Provide the (X, Y) coordinate of the cell's center where the given text is located.  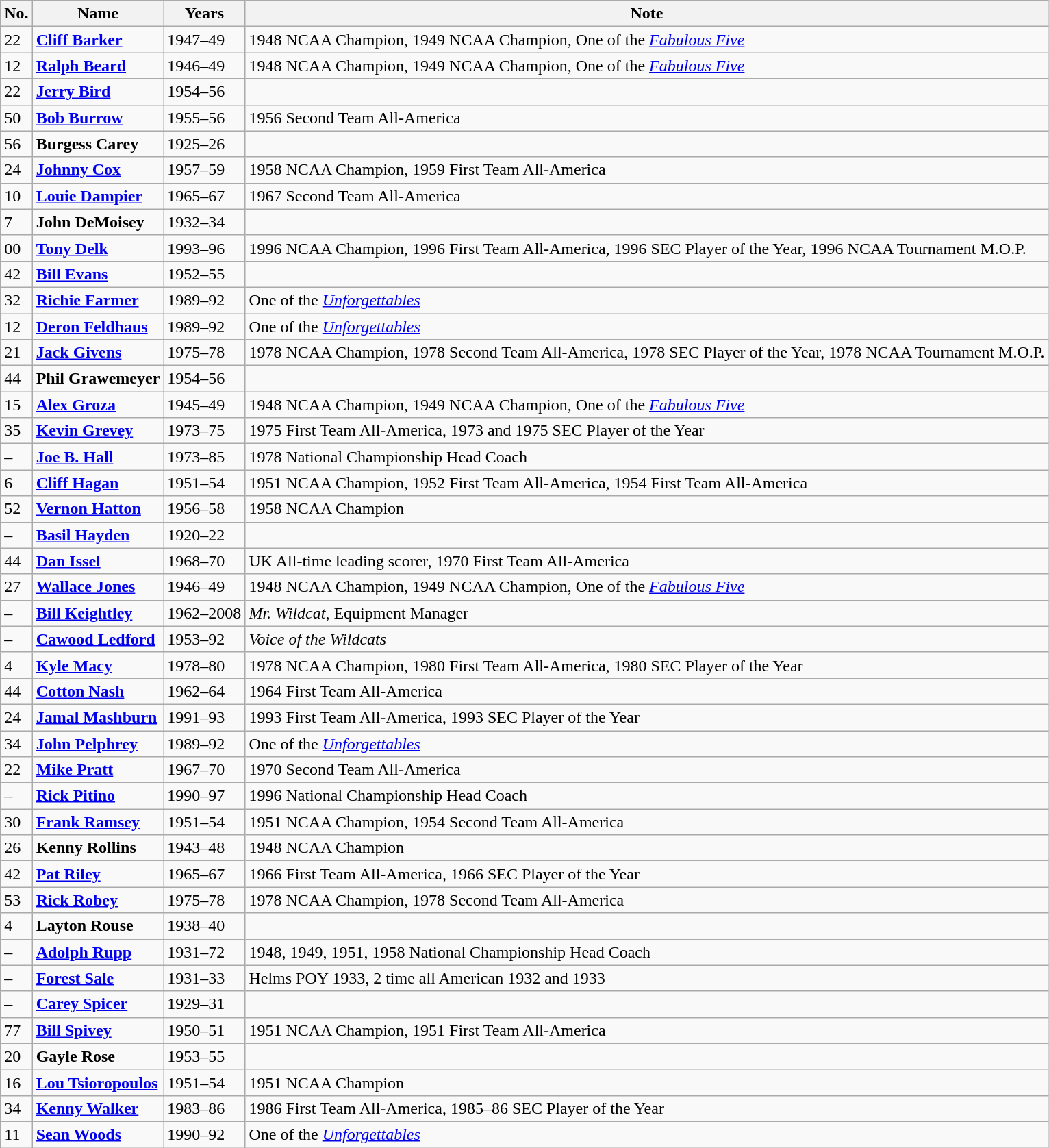
32 (16, 300)
Louie Dampier (98, 196)
Sean Woods (98, 1134)
1948 NCAA Champion (646, 848)
1967–70 (204, 770)
Kenny Rollins (98, 848)
Adolph Rupp (98, 952)
52 (16, 509)
6 (16, 483)
1978 National Championship Head Coach (646, 457)
Vernon Hatton (98, 509)
Jerry Bird (98, 92)
Name (98, 14)
Bob Burrow (98, 118)
Johnny Cox (98, 170)
1943–48 (204, 848)
Kevin Grevey (98, 431)
1996 National Championship Head Coach (646, 796)
1978 NCAA Champion, 1978 Second Team All-America, 1978 SEC Player of the Year, 1978 NCAA Tournament M.O.P. (646, 353)
1931–72 (204, 952)
Note (646, 14)
56 (16, 144)
15 (16, 405)
1962–64 (204, 691)
20 (16, 1056)
1953–92 (204, 639)
1945–49 (204, 405)
1968–70 (204, 561)
Basil Hayden (98, 535)
Voice of the Wildcats (646, 639)
Years (204, 14)
Mike Pratt (98, 770)
1975 First Team All-America, 1973 and 1975 SEC Player of the Year (646, 431)
Jack Givens (98, 353)
1951 NCAA Champion (646, 1082)
Cliff Hagan (98, 483)
Tony Delk (98, 248)
Kenny Walker (98, 1108)
Dan Issel (98, 561)
1993 First Team All-America, 1993 SEC Player of the Year (646, 717)
26 (16, 848)
1958 NCAA Champion (646, 509)
Helms POY 1933, 2 time all American 1932 and 1933 (646, 978)
Bill Spivey (98, 1030)
1951 NCAA Champion, 1951 First Team All-America (646, 1030)
John Pelphrey (98, 743)
Cotton Nash (98, 691)
50 (16, 118)
1996 NCAA Champion, 1996 First Team All-America, 1996 SEC Player of the Year, 1996 NCAA Tournament M.O.P. (646, 248)
1957–59 (204, 170)
1951 NCAA Champion, 1952 First Team All-America, 1954 First Team All-America (646, 483)
1920–22 (204, 535)
1925–26 (204, 144)
1973–85 (204, 457)
1951 NCAA Champion, 1954 Second Team All-America (646, 822)
1978–80 (204, 665)
1990–97 (204, 796)
Phil Grawemeyer (98, 379)
1950–51 (204, 1030)
1964 First Team All-America (646, 691)
1978 NCAA Champion, 1978 Second Team All-America (646, 900)
Pat Riley (98, 874)
UK All-time leading scorer, 1970 First Team All-America (646, 561)
53 (16, 900)
21 (16, 353)
1983–86 (204, 1108)
Jamal Mashburn (98, 717)
11 (16, 1134)
30 (16, 822)
1948, 1949, 1951, 1958 National Championship Head Coach (646, 952)
Joe B. Hall (98, 457)
1956–58 (204, 509)
1956 Second Team All-America (646, 118)
1962–2008 (204, 613)
10 (16, 196)
John DeMoisey (98, 222)
1990–92 (204, 1134)
1931–33 (204, 978)
Ralph Beard (98, 66)
Kyle Macy (98, 665)
Bill Evans (98, 274)
1993–96 (204, 248)
Deron Feldhaus (98, 327)
1967 Second Team All-America (646, 196)
1973–75 (204, 431)
1947–49 (204, 40)
Wallace Jones (98, 587)
Carey Spicer (98, 1004)
Cliff Barker (98, 40)
Frank Ramsey (98, 822)
Bill Keightley (98, 613)
1978 NCAA Champion, 1980 First Team All-America, 1980 SEC Player of the Year (646, 665)
16 (16, 1082)
Alex Groza (98, 405)
00 (16, 248)
1932–34 (204, 222)
Lou Tsioropoulos (98, 1082)
27 (16, 587)
7 (16, 222)
Gayle Rose (98, 1056)
1929–31 (204, 1004)
Burgess Carey (98, 144)
Rick Pitino (98, 796)
Mr. Wildcat, Equipment Manager (646, 613)
Rick Robey (98, 900)
1966 First Team All-America, 1966 SEC Player of the Year (646, 874)
35 (16, 431)
No. (16, 14)
Cawood Ledford (98, 639)
1958 NCAA Champion, 1959 First Team All-America (646, 170)
1952–55 (204, 274)
Richie Farmer (98, 300)
1938–40 (204, 926)
1986 First Team All-America, 1985–86 SEC Player of the Year (646, 1108)
1953–55 (204, 1056)
Layton Rouse (98, 926)
1970 Second Team All-America (646, 770)
1991–93 (204, 717)
1955–56 (204, 118)
77 (16, 1030)
Forest Sale (98, 978)
